Pinpoint the cell where the given text exists, returning its [x, y] midpoint coordinate. 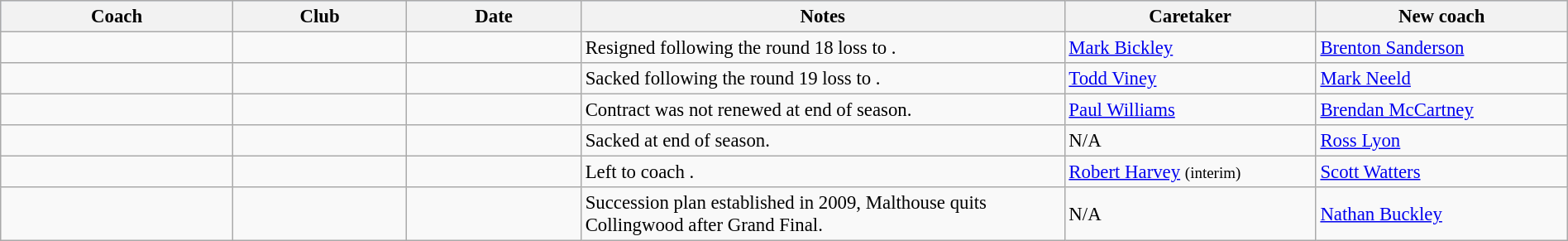
Brenton Sanderson [1441, 48]
Sacked following the round 19 loss to . [822, 79]
Mark Bickley [1190, 48]
Nathan Buckley [1441, 214]
Left to coach . [822, 172]
Resigned following the round 18 loss to . [822, 48]
Notes [822, 17]
New coach [1441, 17]
Contract was not renewed at end of season. [822, 110]
Mark Neeld [1441, 79]
Todd Viney [1190, 79]
Brendan McCartney [1441, 110]
Ross Lyon [1441, 141]
Paul Williams [1190, 110]
Robert Harvey (interim) [1190, 172]
Date [494, 17]
Caretaker [1190, 17]
Club [319, 17]
Sacked at end of season. [822, 141]
Coach [117, 17]
Scott Watters [1441, 172]
Succession plan established in 2009, Malthouse quits Collingwood after Grand Final. [822, 214]
